Extract the (x, y) coordinate from the center of the cell holding the provided text.  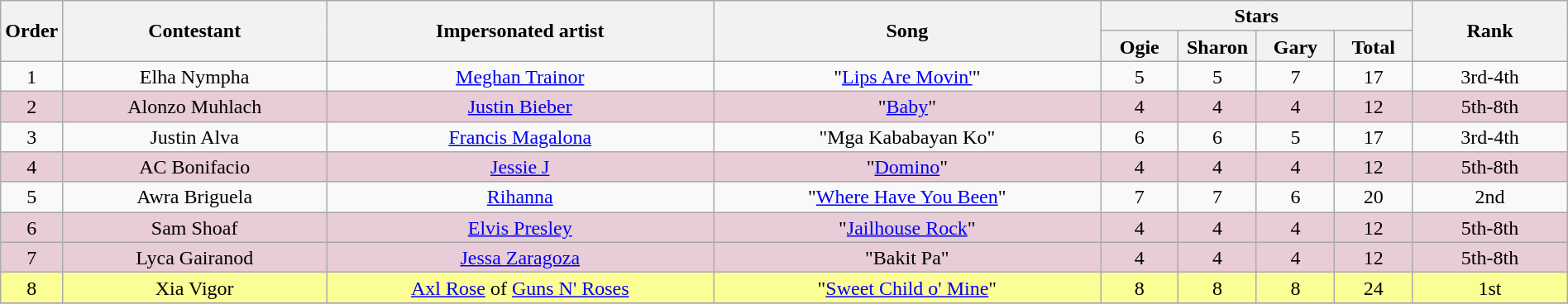
Total (1374, 46)
3 (31, 137)
Elha Nympha (195, 76)
Sam Shoaf (195, 228)
"Mga Kababayan Ko" (907, 137)
1 (31, 76)
Rank (1490, 31)
Impersonated artist (520, 31)
Rihanna (520, 197)
Francis Magalona (520, 137)
Sharon (1217, 46)
Jessie J (520, 167)
Meghan Trainor (520, 76)
Stars (1257, 17)
"Lips Are Movin'" (907, 76)
"Jailhouse Rock" (907, 228)
Justin Bieber (520, 106)
Axl Rose of Guns N' Roses (520, 287)
1st (1490, 287)
"Sweet Child o' Mine" (907, 287)
Song (907, 31)
Jessa Zaragoza (520, 258)
2 (31, 106)
Justin Alva (195, 137)
Order (31, 31)
Alonzo Muhlach (195, 106)
Ogie (1140, 46)
"Where Have You Been" (907, 197)
"Domino" (907, 167)
20 (1374, 197)
"Bakit Pa" (907, 258)
24 (1374, 287)
Contestant (195, 31)
Elvis Presley (520, 228)
Awra Briguela (195, 197)
AC Bonifacio (195, 167)
2nd (1490, 197)
Gary (1295, 46)
"Baby" (907, 106)
Lyca Gairanod (195, 258)
Xia Vigor (195, 287)
